Locate the cell with the specified text and output its (x, y) center coordinate. 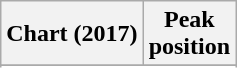
Peakposition (189, 34)
Chart (2017) (72, 34)
